Determine the [x, y] coordinate at the center of the cell enclosing the given text.  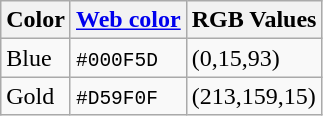
#D59F0F [128, 96]
(0,15,93) [254, 58]
(213,159,15) [254, 96]
RGB Values [254, 20]
Color [36, 20]
Web color [128, 20]
#000F5D [128, 58]
Gold [36, 96]
Blue [36, 58]
